Scan for the cell matching the given text and deliver its (X, Y) coordinate at center. 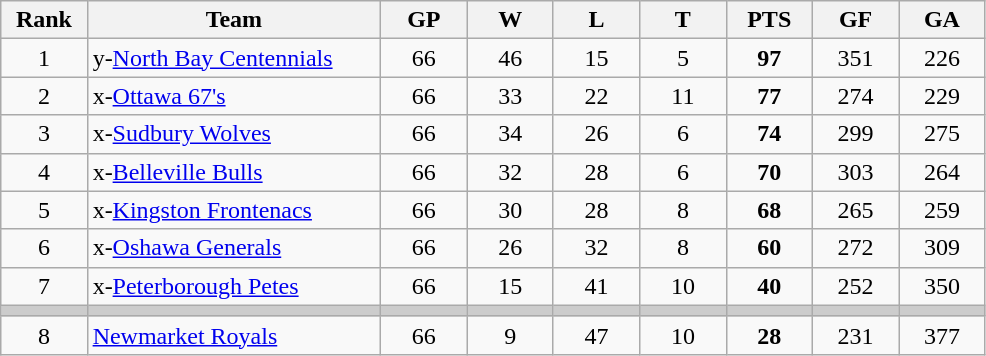
60 (769, 248)
PTS (769, 20)
L (596, 20)
4 (44, 172)
252 (855, 286)
272 (855, 248)
74 (769, 134)
303 (855, 172)
11 (683, 96)
GF (855, 20)
GP (424, 20)
W (510, 20)
Newmarket Royals (234, 335)
x-Peterborough Petes (234, 286)
7 (44, 286)
30 (510, 210)
GA (942, 20)
350 (942, 286)
2 (44, 96)
46 (510, 58)
x-Sudbury Wolves (234, 134)
x-Oshawa Generals (234, 248)
264 (942, 172)
1 (44, 58)
40 (769, 286)
Team (234, 20)
x-Belleville Bulls (234, 172)
Rank (44, 20)
x-Ottawa 67's (234, 96)
351 (855, 58)
231 (855, 335)
9 (510, 335)
299 (855, 134)
47 (596, 335)
377 (942, 335)
41 (596, 286)
22 (596, 96)
33 (510, 96)
3 (44, 134)
68 (769, 210)
274 (855, 96)
70 (769, 172)
309 (942, 248)
265 (855, 210)
97 (769, 58)
x-Kingston Frontenacs (234, 210)
77 (769, 96)
259 (942, 210)
y-North Bay Centennials (234, 58)
T (683, 20)
226 (942, 58)
275 (942, 134)
34 (510, 134)
229 (942, 96)
